Detect which cell encompasses the target text, then output its [x, y] center coordinate. 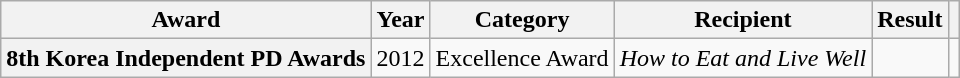
Award [186, 20]
2012 [400, 58]
8th Korea Independent PD Awards [186, 58]
How to Eat and Live Well [743, 58]
Category [522, 20]
Excellence Award [522, 58]
Year [400, 20]
Recipient [743, 20]
Result [910, 20]
